From the cell containing the given text, extract its center point as [X, Y] coordinate. 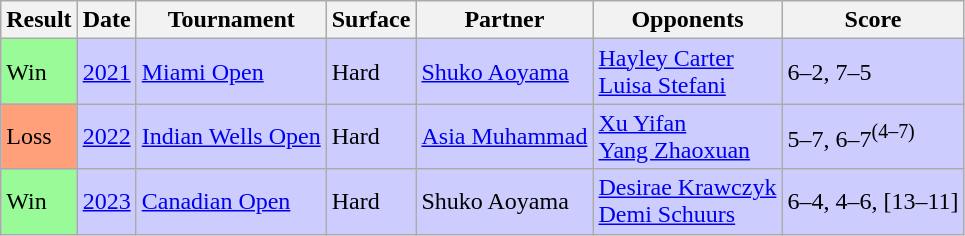
Partner [504, 20]
Canadian Open [231, 202]
Indian Wells Open [231, 136]
Asia Muhammad [504, 136]
5–7, 6–7(4–7) [873, 136]
Miami Open [231, 72]
Tournament [231, 20]
2021 [106, 72]
2022 [106, 136]
2023 [106, 202]
6–2, 7–5 [873, 72]
Hayley Carter Luisa Stefani [688, 72]
Result [39, 20]
Score [873, 20]
Opponents [688, 20]
6–4, 4–6, [13–11] [873, 202]
Surface [371, 20]
Desirae Krawczyk Demi Schuurs [688, 202]
Loss [39, 136]
Date [106, 20]
Xu Yifan Yang Zhaoxuan [688, 136]
